Capture the cell that displays the provided text and extract its [X, Y] central coordinate. 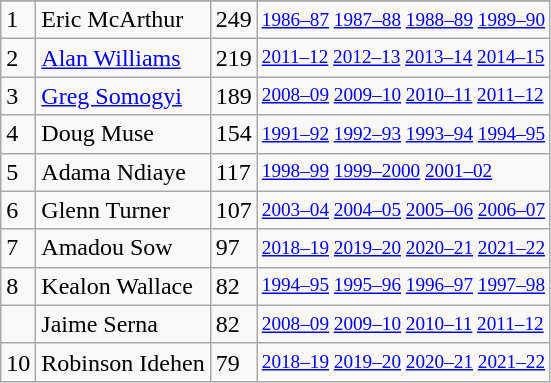
Robinson Idehen [123, 362]
1986–87 1987–88 1988–89 1989–90 [403, 20]
2011–12 2012–13 2013–14 2014–15 [403, 58]
2 [18, 58]
1991–92 1992–93 1993–94 1994–95 [403, 134]
117 [234, 172]
3 [18, 96]
97 [234, 248]
6 [18, 210]
Eric McArthur [123, 20]
79 [234, 362]
1994–95 1995–96 1996–97 1997–98 [403, 286]
4 [18, 134]
Doug Muse [123, 134]
Adama Ndiaye [123, 172]
Jaime Serna [123, 324]
Greg Somogyi [123, 96]
Amadou Sow [123, 248]
1998–99 1999–2000 2001–02 [403, 172]
10 [18, 362]
2003–04 2004–05 2005–06 2006–07 [403, 210]
154 [234, 134]
189 [234, 96]
7 [18, 248]
Glenn Turner [123, 210]
1 [18, 20]
5 [18, 172]
Alan Williams [123, 58]
107 [234, 210]
Kealon Wallace [123, 286]
8 [18, 286]
249 [234, 20]
219 [234, 58]
